Provide the [X, Y] coordinate of the cell's center where the given text is located.  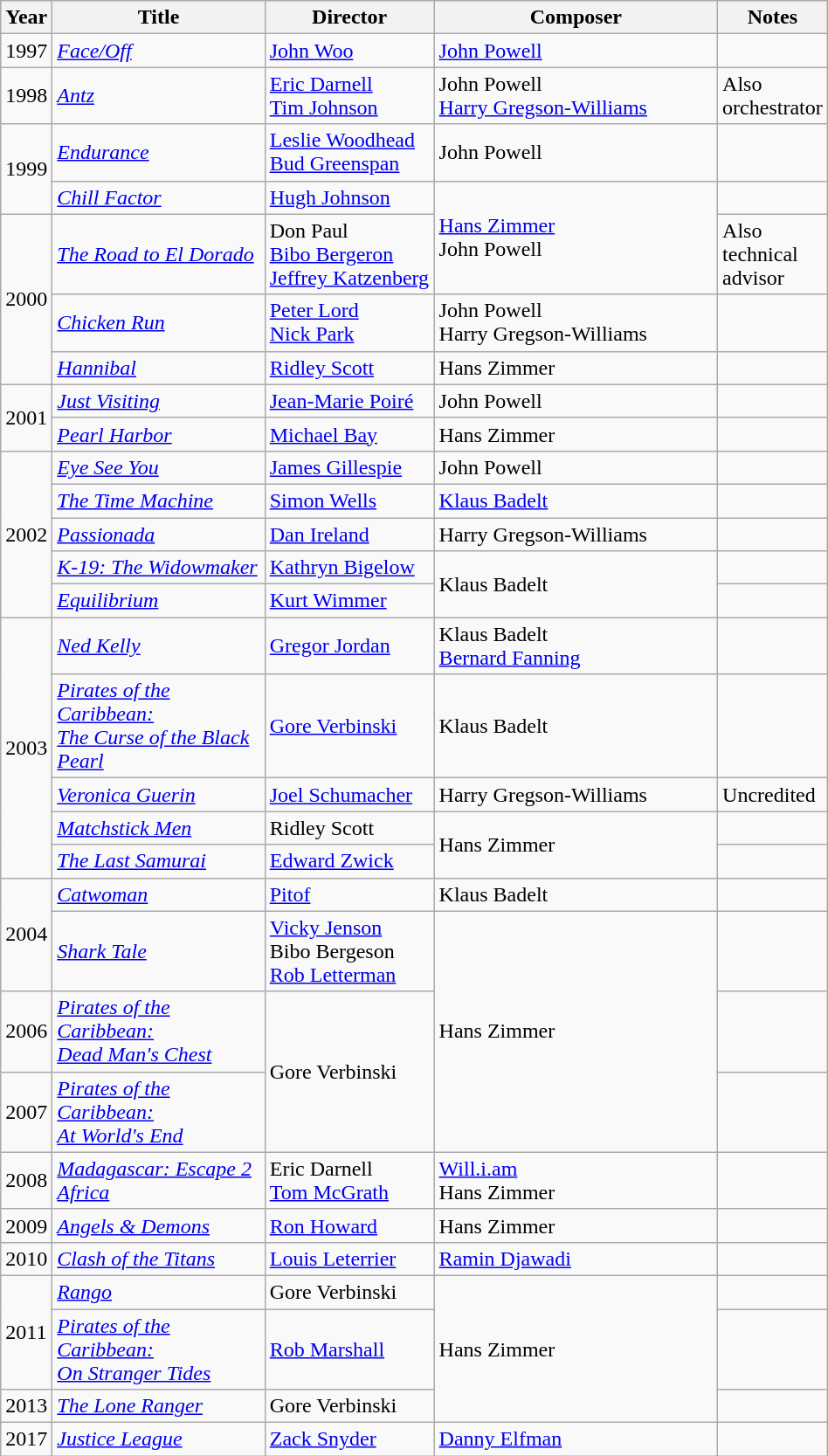
Matchstick Men [159, 828]
K-19: The Widowmaker [159, 568]
Angels & Demons [159, 1225]
1999 [26, 169]
Rango [159, 1292]
1997 [26, 51]
Director [349, 17]
Composer [576, 17]
Madagascar: Escape 2 Africa [159, 1181]
Eric DarnellTom McGrath [349, 1181]
Justice League [159, 1439]
2001 [26, 417]
The Last Samurai [159, 861]
Eye See You [159, 467]
2013 [26, 1406]
Jean-Marie Poiré [349, 401]
2011 [26, 1332]
Peter LordNick Park [349, 323]
2009 [26, 1225]
Equilibrium [159, 601]
Chicken Run [159, 323]
Veronica Guerin [159, 795]
Uncredited [773, 795]
Title [159, 17]
Endurance [159, 152]
The Lone Ranger [159, 1406]
Will.i.amHans Zimmer [576, 1181]
2003 [26, 748]
Antz [159, 96]
Kathryn Bigelow [349, 568]
2004 [26, 935]
Chill Factor [159, 197]
Year [26, 17]
Pearl Harbor [159, 434]
2002 [26, 534]
The Time Machine [159, 500]
Notes [773, 17]
Ned Kelly [159, 646]
Kurt Wimmer [349, 601]
Ramin Djawadi [576, 1259]
Just Visiting [159, 401]
Hans ZimmerJohn Powell [576, 238]
Pitof [349, 894]
Shark Tale [159, 951]
Edward Zwick [349, 861]
Pirates of the Caribbean:Dead Man's Chest [159, 1032]
2007 [26, 1112]
1998 [26, 96]
Hannibal [159, 368]
Pirates of the Caribbean:On Stranger Tides [159, 1349]
Vicky JensonBibo BergesonRob Letterman [349, 951]
Clash of the Titans [159, 1259]
Leslie WoodheadBud Greenspan [349, 152]
Louis Leterrier [349, 1259]
The Road to El Dorado [159, 254]
Catwoman [159, 894]
Dan Ireland [349, 534]
Face/Off [159, 51]
2006 [26, 1032]
Eric DarnellTim Johnson [349, 96]
Pirates of the Caribbean:At World's End [159, 1112]
Gregor Jordan [349, 646]
Also technical advisor [773, 254]
Simon Wells [349, 500]
2000 [26, 299]
Don PaulBibo BergeronJeffrey Katzenberg [349, 254]
Zack Snyder [349, 1439]
2010 [26, 1259]
Hugh Johnson [349, 197]
Also orchestrator [773, 96]
Danny Elfman [576, 1439]
Klaus BadeltBernard Fanning [576, 646]
John Woo [349, 51]
Ron Howard [349, 1225]
2017 [26, 1439]
Rob Marshall [349, 1349]
2008 [26, 1181]
Michael Bay [349, 434]
Passionada [159, 534]
Pirates of the Caribbean:The Curse of the Black Pearl [159, 727]
James Gillespie [349, 467]
Joel Schumacher [349, 795]
